From the cell containing the given text, extract its center point as (x, y) coordinate. 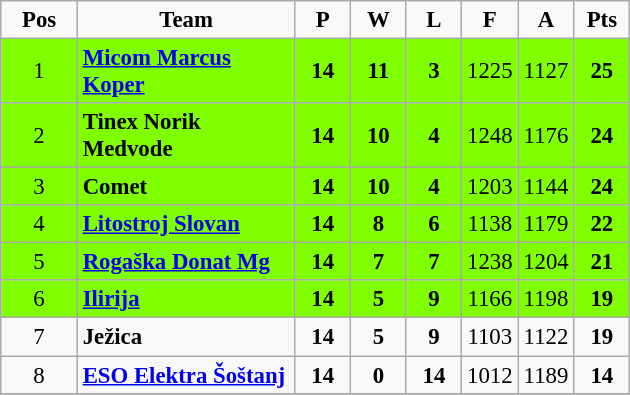
1103 (490, 337)
1012 (490, 375)
ESO Elektra Šoštanj (186, 375)
Ježica (186, 337)
Micom Marcus Koper (186, 72)
1204 (546, 262)
1 (40, 72)
1176 (546, 136)
A (546, 20)
1138 (490, 224)
Ilirija (186, 299)
P (323, 20)
1122 (546, 337)
F (490, 20)
Tinex Norik Medvode (186, 136)
1179 (546, 224)
0 (379, 375)
Team (186, 20)
1144 (546, 187)
1238 (490, 262)
1189 (546, 375)
25 (602, 72)
22 (602, 224)
1203 (490, 187)
Rogaška Donat Mg (186, 262)
Pts (602, 20)
L (434, 20)
Comet (186, 187)
1127 (546, 72)
21 (602, 262)
11 (379, 72)
1225 (490, 72)
W (379, 20)
2 (40, 136)
Pos (40, 20)
1248 (490, 136)
Litostroj Slovan (186, 224)
1166 (490, 299)
1198 (546, 299)
